Scan for the cell matching the given text and deliver its [x, y] coordinate at center. 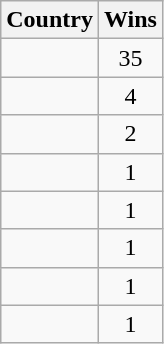
Wins [130, 20]
35 [130, 58]
4 [130, 96]
Country [50, 20]
2 [130, 134]
